Search for the cell housing the specified text and yield its (x, y) center coordinate. 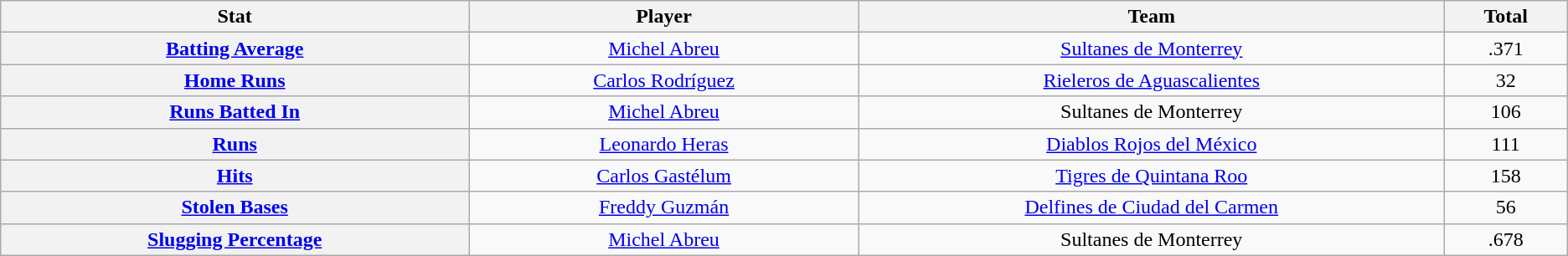
Home Runs (235, 80)
Player (664, 17)
Team (1151, 17)
Total (1506, 17)
106 (1506, 112)
Carlos Gastélum (664, 176)
Stat (235, 17)
Batting Average (235, 49)
Slugging Percentage (235, 239)
Runs (235, 144)
56 (1506, 207)
Rieleros de Aguascalientes (1151, 80)
.678 (1506, 239)
Carlos Rodríguez (664, 80)
Freddy Guzmán (664, 207)
Delfines de Ciudad del Carmen (1151, 207)
Hits (235, 176)
32 (1506, 80)
Leonardo Heras (664, 144)
Stolen Bases (235, 207)
.371 (1506, 49)
111 (1506, 144)
Tigres de Quintana Roo (1151, 176)
158 (1506, 176)
Diablos Rojos del México (1151, 144)
Runs Batted In (235, 112)
